Capture the cell that displays the provided text and extract its [X, Y] central coordinate. 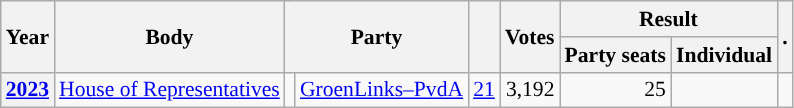
2023 [28, 90]
Body [170, 36]
Year [28, 36]
Result [669, 19]
21 [484, 90]
Party [376, 36]
GroenLinks–PvdA [382, 90]
House of Representatives [170, 90]
3,192 [530, 90]
. [785, 36]
Votes [530, 36]
Individual [724, 55]
Party seats [616, 55]
25 [616, 90]
